Identify which cell holds the provided text, then report its (X, Y) central coordinate. 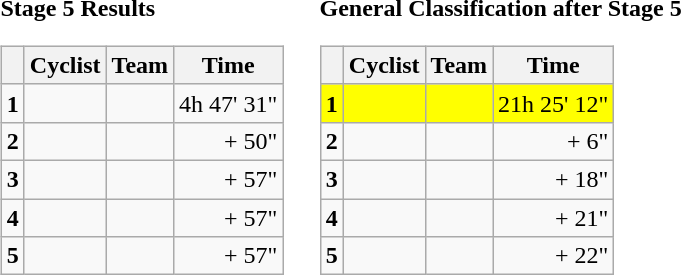
4h 47' 31" (228, 103)
+ 6" (554, 141)
+ 50" (228, 141)
+ 21" (554, 217)
21h 25' 12" (554, 103)
+ 18" (554, 179)
+ 22" (554, 256)
